Search for the cell housing the specified text and yield its (x, y) center coordinate. 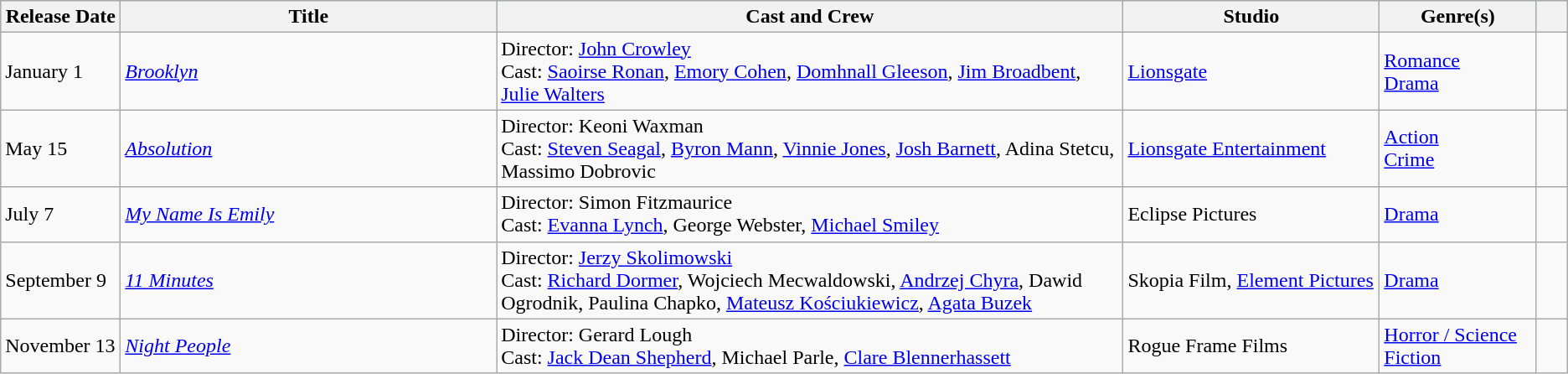
11 Minutes (308, 280)
My Name Is Emily (308, 215)
July 7 (60, 215)
Studio (1251, 17)
September 9 (60, 280)
Rogue Frame Films (1251, 345)
Night People (308, 345)
Lionsgate Entertainment (1251, 148)
Director: Keoni Waxman Cast: Steven Seagal, Byron Mann, Vinnie Jones, Josh Barnett, Adina Stetcu, Massimo Dobrovic (810, 148)
November 13 (60, 345)
January 1 (60, 71)
May 15 (60, 148)
Action Crime (1457, 148)
Title (308, 17)
Horror / Science Fiction (1457, 345)
Director: Gerard Lough Cast: Jack Dean Shepherd, Michael Parle, Clare Blennerhassett (810, 345)
Release Date (60, 17)
Director: Simon Fitzmaurice Cast: Evanna Lynch, George Webster, Michael Smiley (810, 215)
Genre(s) (1457, 17)
Eclipse Pictures (1251, 215)
Director: John Crowley Cast: Saoirse Ronan, Emory Cohen, Domhnall Gleeson, Jim Broadbent, Julie Walters (810, 71)
Absolution (308, 148)
Brooklyn (308, 71)
Skopia Film, Element Pictures (1251, 280)
Romance Drama (1457, 71)
Cast and Crew (810, 17)
Lionsgate (1251, 71)
